Determine the [x, y] coordinate at the center of the cell enclosing the given text.  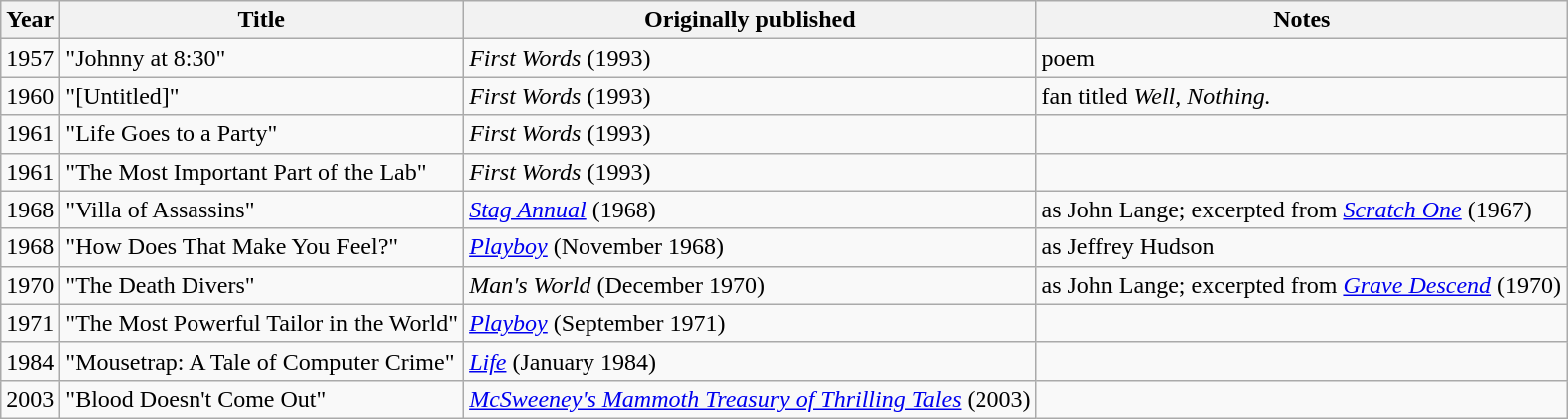
McSweeney's Mammoth Treasury of Thrilling Tales (2003) [750, 399]
Stag Annual (1968) [750, 209]
1957 [30, 58]
"[Untitled]" [261, 96]
fan titled Well, Nothing. [1302, 96]
Notes [1302, 20]
"Blood Doesn't Come Out" [261, 399]
1984 [30, 361]
as Jeffrey Hudson [1302, 247]
"Villa of Assassins" [261, 209]
"The Most Important Part of the Lab" [261, 172]
Title [261, 20]
as John Lange; excerpted from Scratch One (1967) [1302, 209]
Life (January 1984) [750, 361]
Playboy (November 1968) [750, 247]
1970 [30, 285]
2003 [30, 399]
"Mousetrap: A Tale of Computer Crime" [261, 361]
"Life Goes to a Party" [261, 134]
Originally published [750, 20]
1960 [30, 96]
1971 [30, 323]
Man's World (December 1970) [750, 285]
"The Most Powerful Tailor in the World" [261, 323]
as John Lange; excerpted from Grave Descend (1970) [1302, 285]
"The Death Divers" [261, 285]
"How Does That Make You Feel?" [261, 247]
Playboy (September 1971) [750, 323]
poem [1302, 58]
"Johnny at 8:30" [261, 58]
Year [30, 20]
